Extract the [x, y] coordinate from the center of the cell holding the provided text.  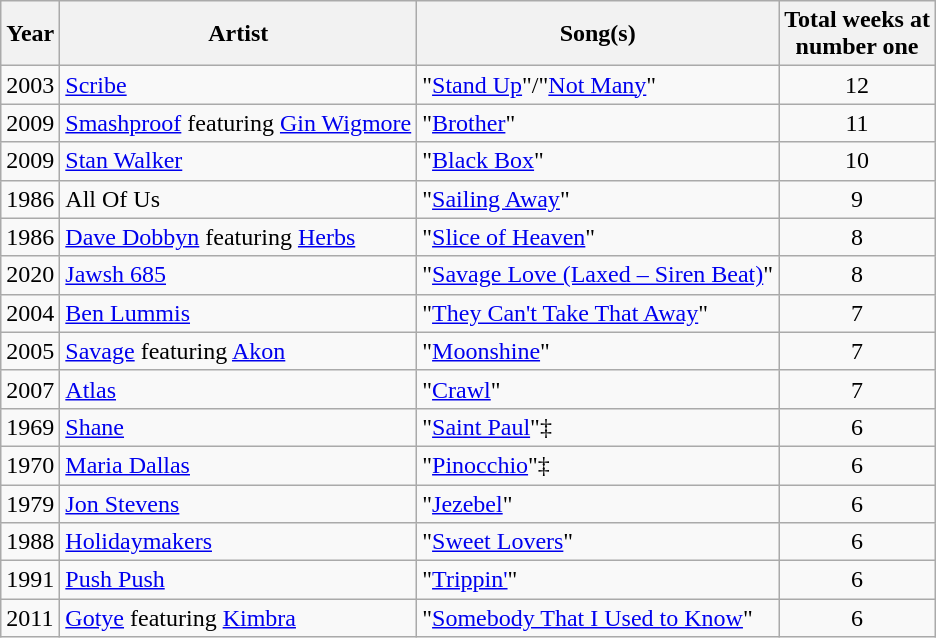
1979 [30, 503]
1969 [30, 427]
Stan Walker [238, 161]
"Brother" [598, 123]
Song(s) [598, 34]
2020 [30, 275]
"Slice of Heaven" [598, 237]
Savage featuring Akon [238, 351]
1991 [30, 580]
"Jezebel" [598, 503]
Total weeks atnumber one [858, 34]
"Black Box" [598, 161]
Jon Stevens [238, 503]
11 [858, 123]
"Crawl" [598, 389]
1988 [30, 542]
Year [30, 34]
Dave Dobbyn featuring Herbs [238, 237]
10 [858, 161]
2005 [30, 351]
"Savage Love (Laxed – Siren Beat)" [598, 275]
Smashproof featuring Gin Wigmore [238, 123]
12 [858, 85]
2007 [30, 389]
Artist [238, 34]
2011 [30, 618]
All Of Us [238, 199]
Atlas [238, 389]
"Moonshine" [598, 351]
2004 [30, 313]
Push Push [238, 580]
"Somebody That I Used to Know" [598, 618]
1970 [30, 465]
2003 [30, 85]
Gotye featuring Kimbra [238, 618]
Ben Lummis [238, 313]
"Stand Up"/"Not Many" [598, 85]
Shane [238, 427]
Scribe [238, 85]
Maria Dallas [238, 465]
"Saint Paul"‡ [598, 427]
"They Can't Take That Away" [598, 313]
Jawsh 685 [238, 275]
9 [858, 199]
"Sweet Lovers" [598, 542]
Holidaymakers [238, 542]
"Pinocchio"‡ [598, 465]
"Trippin'" [598, 580]
"Sailing Away" [598, 199]
